Detect which cell encompasses the target text, then output its (x, y) center coordinate. 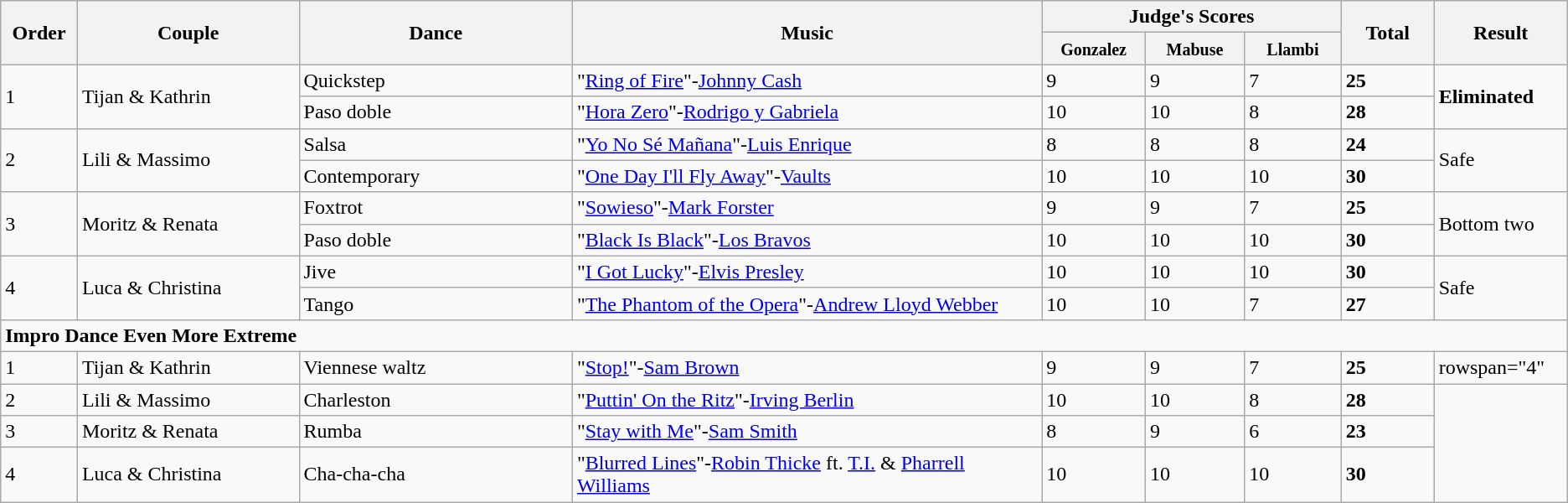
Total (1387, 33)
rowspan="4" (1501, 367)
"Blurred Lines"-Robin Thicke ft. T.I. & Pharrell Williams (807, 474)
6 (1293, 432)
"One Day I'll Fly Away"-Vaults (807, 176)
Mabuse (1194, 49)
"Stay with Me"-Sam Smith (807, 432)
27 (1387, 303)
Dance (436, 33)
"Puttin' On the Ritz"-Irving Berlin (807, 400)
Couple (188, 33)
Quickstep (436, 80)
"Black Is Black"-Los Bravos (807, 240)
Result (1501, 33)
Salsa (436, 144)
Llambi (1293, 49)
Judge's Scores (1191, 17)
"Sowieso"-Mark Forster (807, 208)
"The Phantom of the Opera"-Andrew Lloyd Webber (807, 303)
Bottom two (1501, 224)
"Stop!"-Sam Brown (807, 367)
Charleston (436, 400)
Jive (436, 272)
"I Got Lucky"-Elvis Presley (807, 272)
"Ring of Fire"-Johnny Cash (807, 80)
Cha-cha-cha (436, 474)
"Yo No Sé Mañana"-Luis Enrique (807, 144)
Eliminated (1501, 96)
Order (39, 33)
Viennese waltz (436, 367)
Impro Dance Even More Extreme (784, 335)
23 (1387, 432)
Gonzalez (1094, 49)
Foxtrot (436, 208)
Contemporary (436, 176)
Tango (436, 303)
Music (807, 33)
Rumba (436, 432)
"Hora Zero"-Rodrigo y Gabriela (807, 112)
24 (1387, 144)
